Determine the [x, y] coordinate at the center of the cell enclosing the given text.  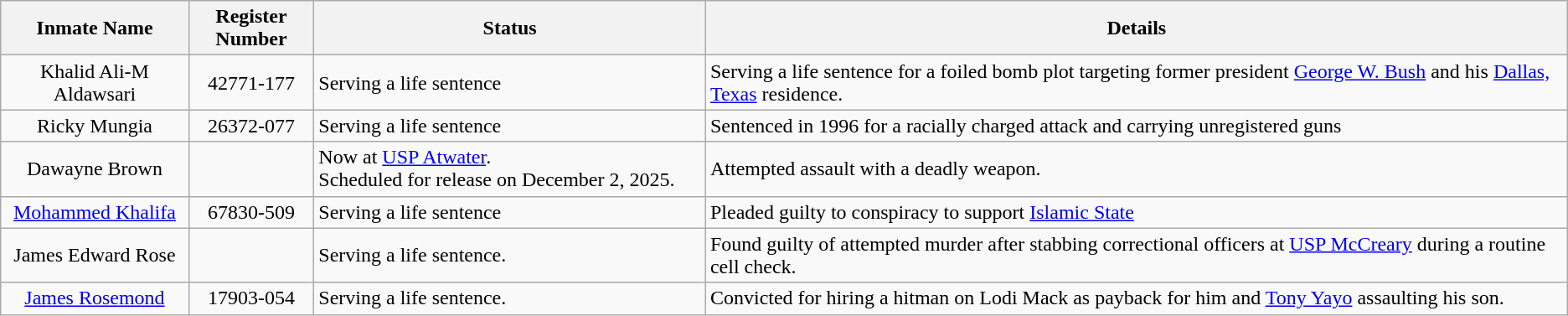
Found guilty of attempted murder after stabbing correctional officers at USP McCreary during a routine cell check. [1136, 255]
Now at USP Atwater.Scheduled for release on December 2, 2025. [510, 169]
Details [1136, 28]
Dawayne Brown [95, 169]
42771-177 [251, 82]
67830-509 [251, 212]
Status [510, 28]
Mohammed Khalifa [95, 212]
17903-054 [251, 298]
Sentenced in 1996 for a racially charged attack and carrying unregistered guns [1136, 126]
Pleaded guilty to conspiracy to support Islamic State [1136, 212]
26372-077 [251, 126]
James Rosemond [95, 298]
Register Number [251, 28]
Convicted for hiring a hitman on Lodi Mack as payback for him and Tony Yayo assaulting his son. [1136, 298]
Ricky Mungia [95, 126]
Attempted assault with a deadly weapon. [1136, 169]
Khalid Ali-M Aldawsari [95, 82]
Serving a life sentence for a foiled bomb plot targeting former president George W. Bush and his Dallas, Texas residence. [1136, 82]
James Edward Rose [95, 255]
Inmate Name [95, 28]
